For the text-containing cell, return its midpoint in [X, Y] coordinate format. 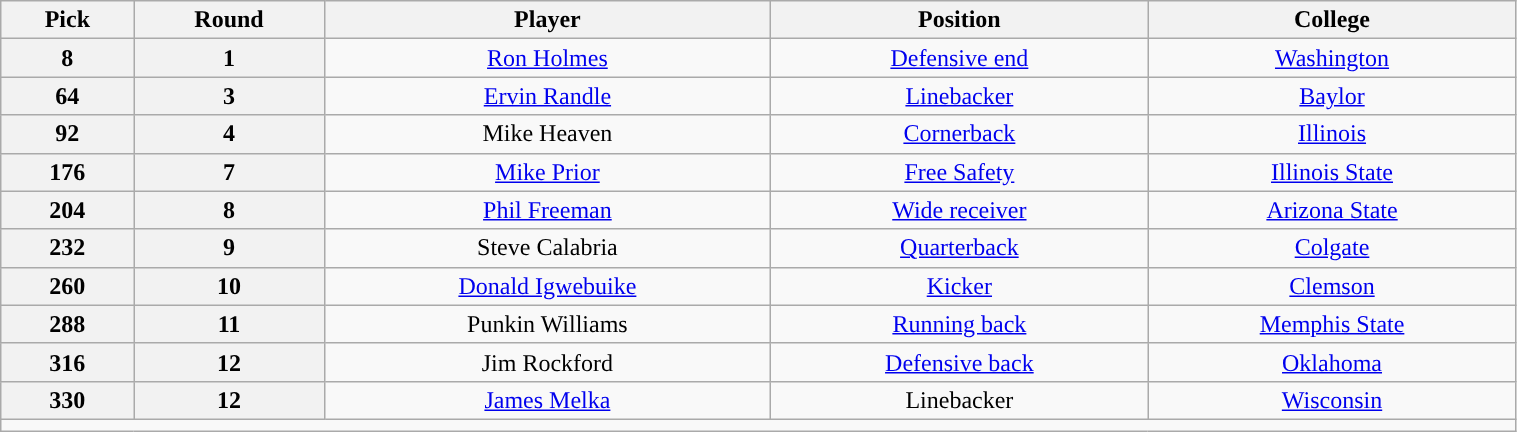
Baylor [1332, 96]
9 [229, 248]
Punkin Williams [548, 324]
Colgate [1332, 248]
Clemson [1332, 286]
Steve Calabria [548, 248]
92 [68, 134]
James Melka [548, 400]
330 [68, 400]
Illinois State [1332, 172]
288 [68, 324]
College [1332, 20]
Cornerback [960, 134]
Pick [68, 20]
Round [229, 20]
316 [68, 362]
3 [229, 96]
4 [229, 134]
Jim Rockford [548, 362]
204 [68, 210]
64 [68, 96]
260 [68, 286]
232 [68, 248]
Wide receiver [960, 210]
Quarterback [960, 248]
Mike Prior [548, 172]
Memphis State [1332, 324]
Running back [960, 324]
Free Safety [960, 172]
7 [229, 172]
Player [548, 20]
Defensive back [960, 362]
Ervin Randle [548, 96]
Defensive end [960, 58]
Arizona State [1332, 210]
Oklahoma [1332, 362]
Washington [1332, 58]
Position [960, 20]
Kicker [960, 286]
Wisconsin [1332, 400]
11 [229, 324]
1 [229, 58]
Ron Holmes [548, 58]
Phil Freeman [548, 210]
Illinois [1332, 134]
10 [229, 286]
Mike Heaven [548, 134]
176 [68, 172]
Donald Igwebuike [548, 286]
